Scan for the cell matching the given text and deliver its (x, y) coordinate at center. 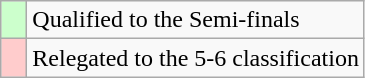
Qualified to the Semi-finals (196, 20)
Relegated to the 5-6 classification (196, 58)
